Output the (X, Y) coordinate of the center of the cell containing the given text.  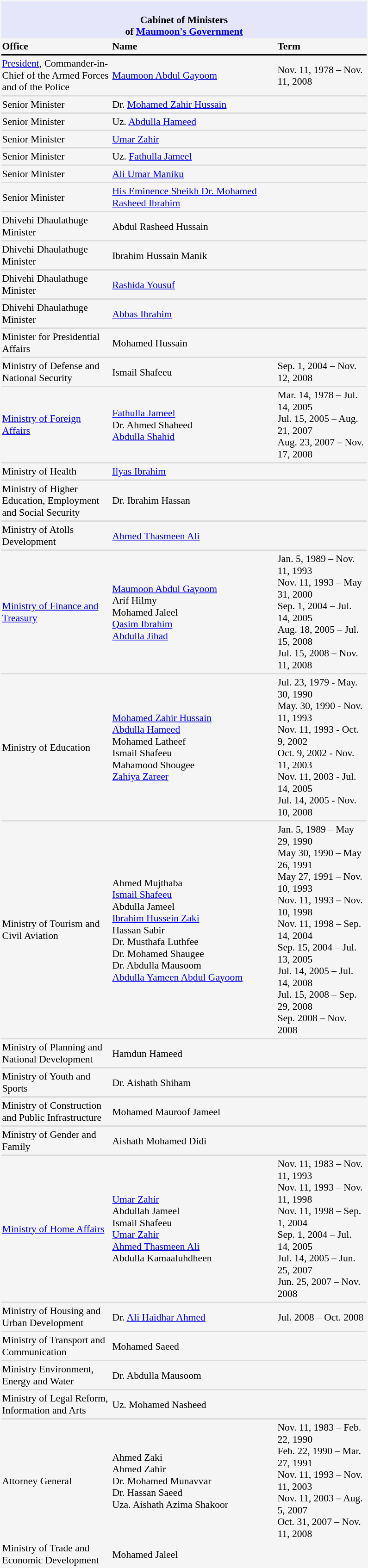
Ministry of Atolls Development (56, 536)
Ministry of Finance and Treasury (56, 612)
Ministry of Higher Education, Employment and Social Security (56, 500)
Mohamed Jaleel (193, 1554)
Jul. 2008 – Oct. 2008 (322, 1317)
Ministry of Education (56, 747)
Ahmed ZakiAhmed ZahirDr. Mohamed MunavvarDr. Hassan SaeedUza. Aishath Azima Shakoor (193, 1481)
Umar Zahir (193, 139)
Ismail Shafeeu (193, 372)
Maumoon Abdul GayoomArif HilmyMohamed JaleelQasim IbrahimAbdulla Jihad (193, 612)
Ali Umar Maniku (193, 174)
Mohamed Zahir Hussain Abdulla Hameed Mohamed Latheef Ismail Shafeeu Mahamood Shougee Zahiya Zareer (193, 747)
Dr. Mohamed Zahir Hussain (193, 105)
Cabinet of Ministersof Maumoon's Government (184, 20)
Ministry of Health (56, 471)
Fathulla JameelDr. Ahmed ShaheedAbdulla Shahid (193, 425)
Dr. Abdulla Mausoom (193, 1375)
Dr. Aishath Shiham (193, 1082)
Ministry of Housing and Urban Development (56, 1317)
Nov. 11, 1978 – Nov. 11, 2008 (322, 75)
Sep. 1, 2004 – Nov. 12, 2008 (322, 372)
Mohamed Hussain (193, 343)
Mar. 14, 1978 – Jul. 14, 2005Jul. 15, 2005 – Aug. 21, 2007Aug. 23, 2007 – Nov. 17, 2008 (322, 425)
Uz. Mohamed Nasheed (193, 1404)
Ministry of Planning and National Development (56, 1053)
Ibrahim Hussain Manik (193, 255)
Nov. 11, 1983 – Feb. 22, 1990Feb. 22, 1990 – Mar. 27, 1991Nov. 11, 1993 – Nov. 11, 2003Nov. 11, 2003 – Aug. 5, 2007Oct. 31, 2007 – Nov. 11, 2008 (322, 1481)
Maumoon Abdul Gayoom (193, 75)
Ministry of Youth and Sports (56, 1082)
Ministry of Tourism and Civil Aviation (56, 930)
Uz. Fathulla Jameel (193, 156)
Ilyas Ibrahim (193, 471)
Name (193, 46)
Ahmed Thasmeen Ali (193, 536)
Ministry of Foreign Affairs (56, 425)
Minister for Presidential Affairs (56, 343)
Ministry of Construction and Public Infrastructure (56, 1111)
Office (56, 46)
President, Commander-in-Chief of the Armed Forces and of the Police (56, 75)
Ministry Environment, Energy and Water (56, 1375)
Abdul Rasheed Hussain (193, 226)
Uz. Abdulla Hameed (193, 122)
Rashida Yousuf (193, 284)
Abbas Ibrahim (193, 314)
Attorney General (56, 1481)
Mohamed Saeed (193, 1346)
Term (322, 46)
Dr. Ali Haidhar Ahmed (193, 1317)
Hamdun Hameed (193, 1053)
Aishath Mohamed Didi (193, 1141)
Ministry of Legal Reform, Information and Arts (56, 1404)
Ministry of Defense and National Security (56, 372)
Umar ZahirAbdullah JameelIsmail ShafeeuUmar ZahirAhmed Thasmeen AliAbdulla Kamaaluhdheen (193, 1228)
His Eminence Sheikh Dr. Mohamed Rasheed Ibrahim (193, 197)
Ministry of Gender and Family (56, 1141)
Ministry of Trade and Economic Development (56, 1554)
Dr. Ibrahim Hassan (193, 500)
Ministry of Transport and Communication (56, 1346)
Ministry of Home Affairs (56, 1228)
Jan. 5, 1989 – Nov. 11, 1993Nov. 11, 1993 – May 31, 2000Sep. 1, 2004 – Jul. 14, 2005Aug. 18, 2005 – Jul. 15, 2008Jul. 15, 2008 – Nov. 11, 2008 (322, 612)
Mohamed Mauroof Jameel (193, 1111)
